Capture the cell that displays the provided text and extract its (X, Y) central coordinate. 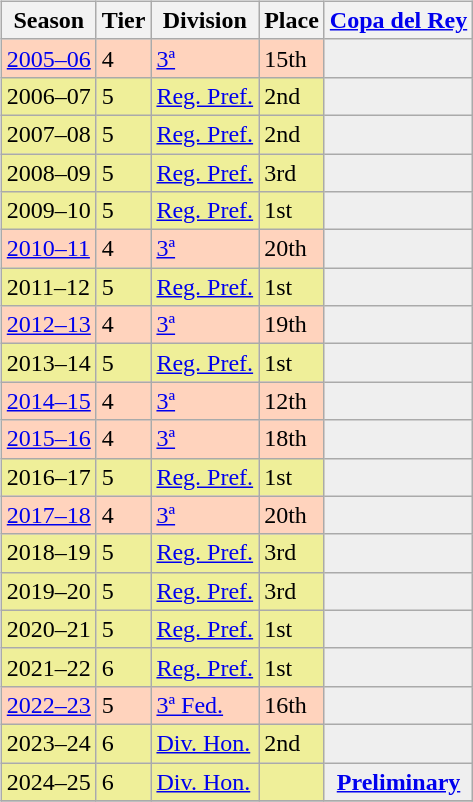
2011–12 (48, 287)
2013–14 (48, 363)
3ª Fed. (205, 705)
2009–10 (48, 211)
2023–24 (48, 743)
Place (292, 20)
15th (292, 58)
2024–25 (48, 781)
2007–08 (48, 134)
2005–06 (48, 58)
16th (292, 705)
2019–20 (48, 591)
2020–21 (48, 629)
2022–23 (48, 705)
2008–09 (48, 173)
Season (48, 20)
2016–17 (48, 477)
2010–11 (48, 249)
2021–22 (48, 667)
2012–13 (48, 325)
2017–18 (48, 515)
2015–16 (48, 439)
2018–19 (48, 553)
Tier (124, 20)
Copa del Rey (398, 20)
Preliminary (398, 781)
2014–15 (48, 401)
19th (292, 325)
Division (205, 20)
18th (292, 439)
12th (292, 401)
2006–07 (48, 96)
